Locate the cell with the specified text and output its [X, Y] center coordinate. 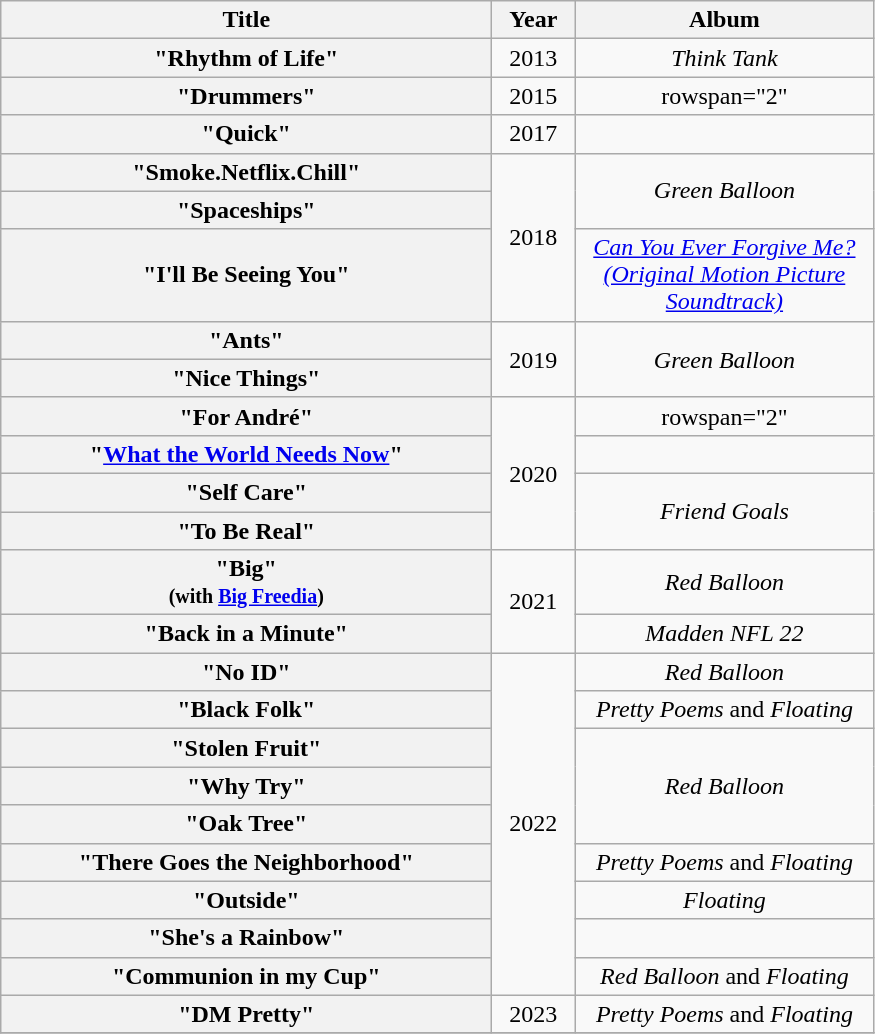
2019 [534, 359]
Can You Ever Forgive Me? (Original Motion Picture Soundtrack) [724, 275]
2017 [534, 134]
Think Tank [724, 58]
"Oak Tree" [246, 824]
"Rhythm of Life" [246, 58]
"Back in a Minute" [246, 634]
"What the World Needs Now" [246, 454]
"To Be Real" [246, 531]
Title [246, 20]
"Outside" [246, 900]
"There Goes the Neighborhood" [246, 862]
Red Balloon and Floating [724, 976]
2021 [534, 602]
"Stolen Fruit" [246, 748]
"Black Folk" [246, 710]
"Quick" [246, 134]
"I'll Be Seeing You" [246, 275]
"No ID" [246, 672]
"Spaceships" [246, 210]
"She's a Rainbow" [246, 938]
Madden NFL 22 [724, 634]
Album [724, 20]
"For André" [246, 416]
"Drummers" [246, 96]
2022 [534, 824]
"Communion in my Cup" [246, 976]
"Self Care" [246, 492]
"DM Pretty" [246, 1014]
2020 [534, 473]
"Smoke.Netflix.Chill" [246, 172]
Friend Goals [724, 511]
"Nice Things" [246, 378]
"Why Try" [246, 786]
"Ants" [246, 340]
2018 [534, 237]
2015 [534, 96]
"Big"(with Big Freedia) [246, 582]
Floating [724, 900]
2023 [534, 1014]
2013 [534, 58]
Year [534, 20]
